Find where the given text appears and provide that cell's center as [x, y] coordinate. 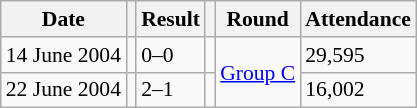
16,002 [358, 90]
Group C [258, 72]
22 June 2004 [64, 90]
0–0 [170, 55]
Result [170, 19]
14 June 2004 [64, 55]
Round [258, 19]
29,595 [358, 55]
2–1 [170, 90]
Date [64, 19]
Attendance [358, 19]
